Search for the cell housing the specified text and yield its [x, y] center coordinate. 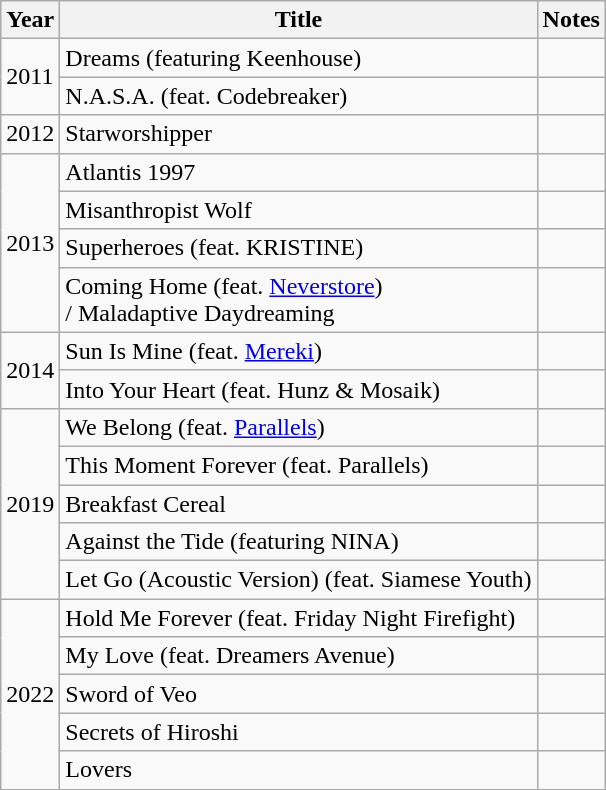
Sun Is Mine (feat. Mereki) [298, 351]
Atlantis 1997 [298, 172]
Coming Home (feat. Neverstore)/ Maladaptive Daydreaming [298, 300]
My Love (feat. Dreamers Avenue) [298, 656]
Misanthropist Wolf [298, 210]
N.A.S.A. (feat. Codebreaker) [298, 96]
Into Your Heart (feat. Hunz & Mosaik) [298, 389]
Secrets of Hiroshi [298, 732]
Notes [571, 20]
2022 [30, 694]
2012 [30, 134]
2014 [30, 370]
Starworshipper [298, 134]
Hold Me Forever (feat. Friday Night Firefight) [298, 618]
2013 [30, 242]
Dreams (featuring Keenhouse) [298, 58]
We Belong (feat. Parallels) [298, 427]
Let Go (Acoustic Version) (feat. Siamese Youth) [298, 580]
Year [30, 20]
Lovers [298, 770]
This Moment Forever (feat. Parallels) [298, 465]
Title [298, 20]
2011 [30, 77]
2019 [30, 503]
Superheroes (feat. KRISTINE) [298, 248]
Sword of Veo [298, 694]
Breakfast Cereal [298, 503]
Against the Tide (featuring NINA) [298, 542]
